Scan for the cell matching the given text and deliver its [X, Y] coordinate at center. 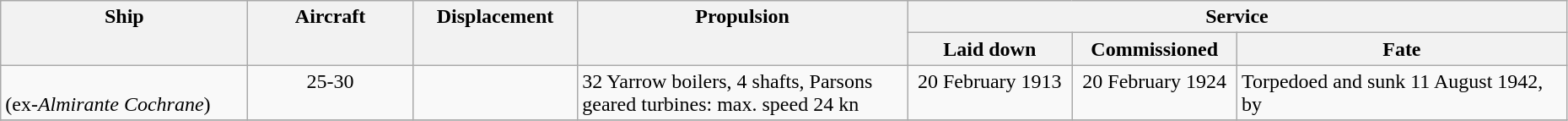
Torpedoed and sunk 11 August 1942, by [1402, 93]
(ex-Almirante Cochrane) [125, 93]
Service [1237, 17]
Aircraft [331, 33]
Displacement [494, 33]
Commissioned [1154, 49]
32 Yarrow boilers, 4 shafts, Parsons geared turbines: max. speed 24 kn [742, 93]
Laid down [990, 49]
Fate [1402, 49]
20 February 1913 [990, 93]
Ship [125, 33]
Propulsion [742, 33]
25-30 [331, 93]
20 February 1924 [1154, 93]
